From the cell containing the given text, extract its center point as [X, Y] coordinate. 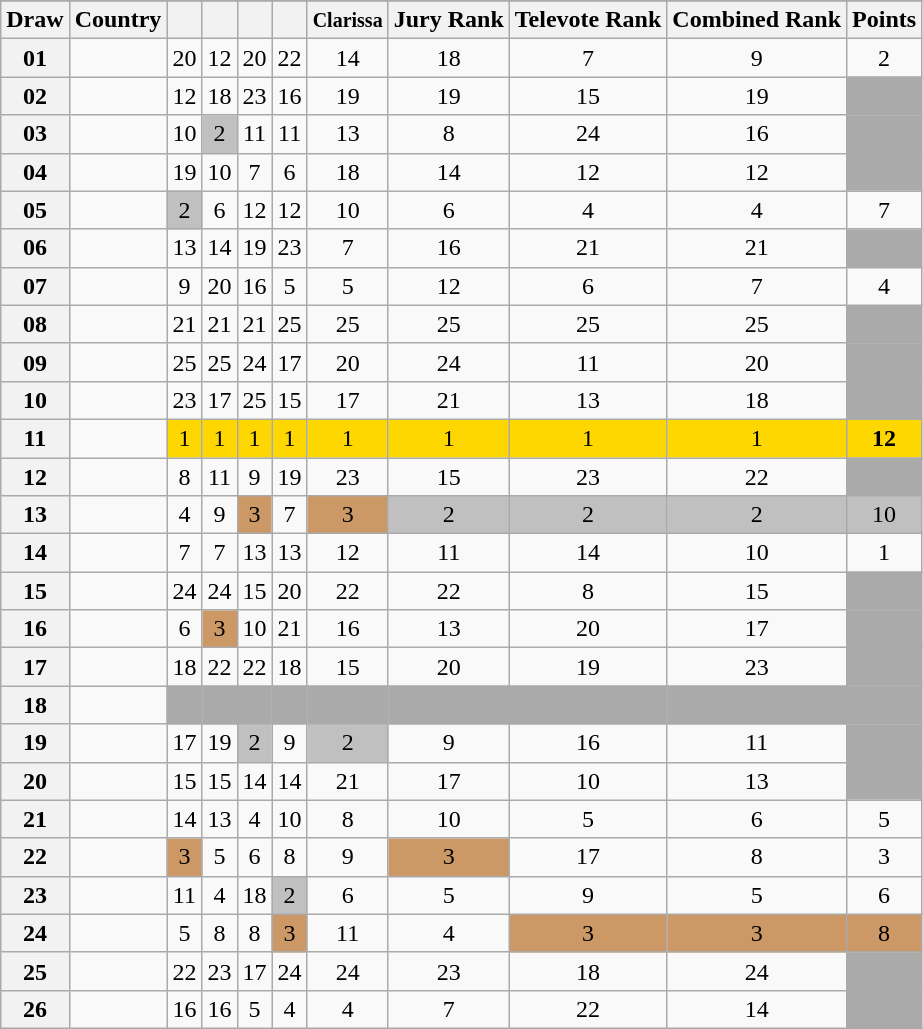
07 [35, 286]
04 [35, 172]
Draw [35, 20]
Televote Rank [588, 20]
06 [35, 248]
Points [884, 20]
26 [35, 1009]
Combined Rank [757, 20]
09 [35, 362]
Jury Rank [448, 20]
01 [35, 58]
08 [35, 324]
03 [35, 134]
Clarissa [348, 20]
05 [35, 210]
02 [35, 96]
Country [118, 20]
